Identify which cell holds the provided text, then report its [x, y] central coordinate. 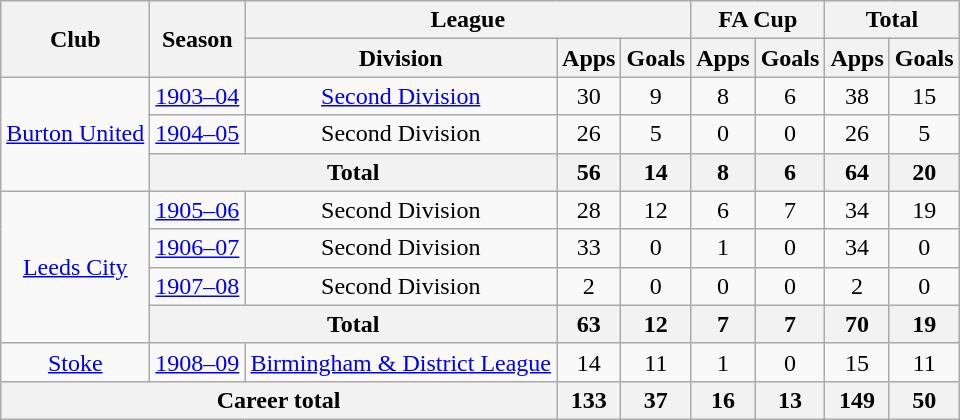
37 [656, 400]
64 [857, 172]
1908–09 [198, 362]
1907–08 [198, 286]
70 [857, 324]
Season [198, 39]
1903–04 [198, 96]
1906–07 [198, 248]
28 [589, 210]
30 [589, 96]
50 [924, 400]
Career total [279, 400]
16 [723, 400]
Leeds City [76, 267]
Birmingham & District League [401, 362]
FA Cup [758, 20]
13 [790, 400]
9 [656, 96]
33 [589, 248]
1904–05 [198, 134]
1905–06 [198, 210]
Burton United [76, 134]
Division [401, 58]
133 [589, 400]
Club [76, 39]
149 [857, 400]
20 [924, 172]
League [468, 20]
63 [589, 324]
Stoke [76, 362]
38 [857, 96]
56 [589, 172]
